From the cell containing the given text, extract its center point as (x, y) coordinate. 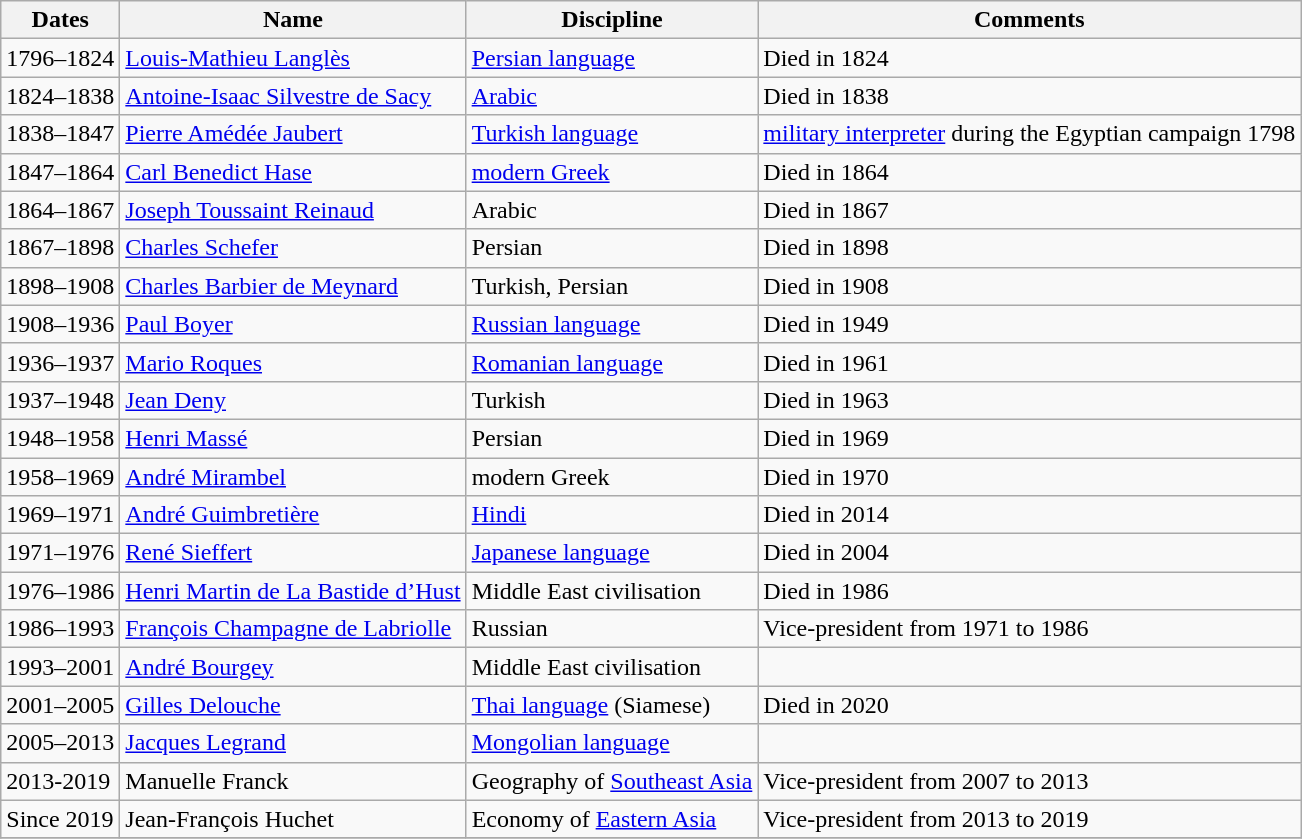
René Sieffert (293, 553)
Died in 2020 (1030, 705)
Pierre Amédée Jaubert (293, 134)
Since 2019 (60, 819)
Gilles Delouche (293, 705)
Louis-Mathieu Langlès (293, 58)
Died in 1867 (1030, 210)
Joseph Toussaint Reinaud (293, 210)
1986–1993 (60, 629)
Vice-president from 2013 to 2019 (1030, 819)
Died in 1949 (1030, 324)
2005–2013 (60, 743)
Died in 2014 (1030, 515)
Died in 1864 (1030, 172)
Romanian language (612, 362)
Jacques Legrand (293, 743)
Japanese language (612, 553)
2013-2019 (60, 781)
Died in 1961 (1030, 362)
Turkish, Persian (612, 286)
1908–1936 (60, 324)
1838–1847 (60, 134)
1824–1838 (60, 96)
Died in 1908 (1030, 286)
Died in 1838 (1030, 96)
1847–1864 (60, 172)
1936–1937 (60, 362)
Charles Barbier de Meynard (293, 286)
Henri Martin de La Bastide d’Hust (293, 591)
military interpreter during the Egyptian campaign 1798 (1030, 134)
Vice-president from 2007 to 2013 (1030, 781)
1948–1958 (60, 438)
Died in 1898 (1030, 248)
Henri Massé (293, 438)
1976–1986 (60, 591)
Paul Boyer (293, 324)
Russian (612, 629)
Hindi (612, 515)
1971–1976 (60, 553)
1937–1948 (60, 400)
Discipline (612, 20)
1796–1824 (60, 58)
Thai language (Siamese) (612, 705)
2001–2005 (60, 705)
1969–1971 (60, 515)
Dates (60, 20)
Died in 2004 (1030, 553)
Turkish language (612, 134)
Died in 1970 (1030, 477)
Mario Roques (293, 362)
Vice-president from 1971 to 1986 (1030, 629)
Russian language (612, 324)
Comments (1030, 20)
Died in 1963 (1030, 400)
1993–2001 (60, 667)
Persian language (612, 58)
André Bourgey (293, 667)
André Guimbretière (293, 515)
Carl Benedict Hase (293, 172)
François Champagne de Labriolle (293, 629)
Jean Deny (293, 400)
Mongolian language (612, 743)
Name (293, 20)
Jean-François Huchet (293, 819)
André Mirambel (293, 477)
Geography of Southeast Asia (612, 781)
Charles Schefer (293, 248)
1898–1908 (60, 286)
Turkish (612, 400)
Died in 1824 (1030, 58)
Died in 1986 (1030, 591)
Economy of Eastern Asia (612, 819)
Manuelle Franck (293, 781)
Antoine-Isaac Silvestre de Sacy (293, 96)
Died in 1969 (1030, 438)
1958–1969 (60, 477)
1867–1898 (60, 248)
1864–1867 (60, 210)
